Pinpoint the cell where the given text exists, returning its [x, y] midpoint coordinate. 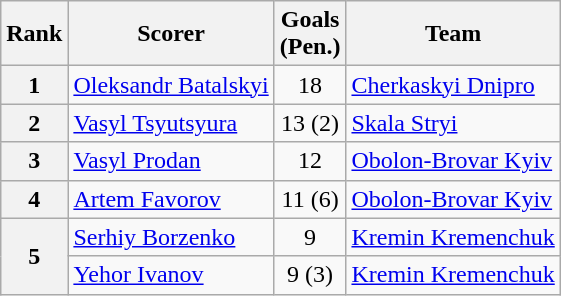
4 [34, 199]
18 [310, 85]
Cherkaskyi Dnipro [453, 85]
Oleksandr Batalskyi [171, 85]
Vasyl Tsyutsyura [171, 123]
5 [34, 256]
Serhiy Borzenko [171, 237]
9 (3) [310, 275]
11 (6) [310, 199]
Vasyl Prodan [171, 161]
Skala Stryi [453, 123]
Goals(Pen.) [310, 34]
Rank [34, 34]
13 (2) [310, 123]
3 [34, 161]
Scorer [171, 34]
2 [34, 123]
9 [310, 237]
Team [453, 34]
1 [34, 85]
12 [310, 161]
Artem Favorov [171, 199]
Yehor Ivanov [171, 275]
